For the text-containing cell, return its midpoint in (X, Y) coordinate format. 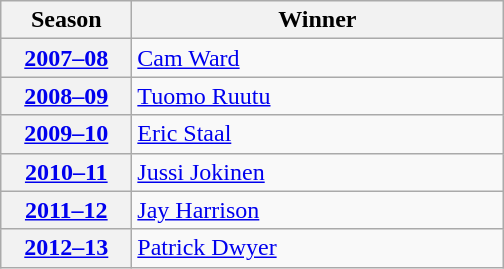
Jussi Jokinen (318, 172)
Jay Harrison (318, 210)
Season (66, 20)
2010–11 (66, 172)
2007–08 (66, 58)
Winner (318, 20)
2012–13 (66, 248)
Eric Staal (318, 134)
Patrick Dwyer (318, 248)
2011–12 (66, 210)
2009–10 (66, 134)
Tuomo Ruutu (318, 96)
Cam Ward (318, 58)
2008–09 (66, 96)
